Search for the cell housing the specified text and yield its (X, Y) center coordinate. 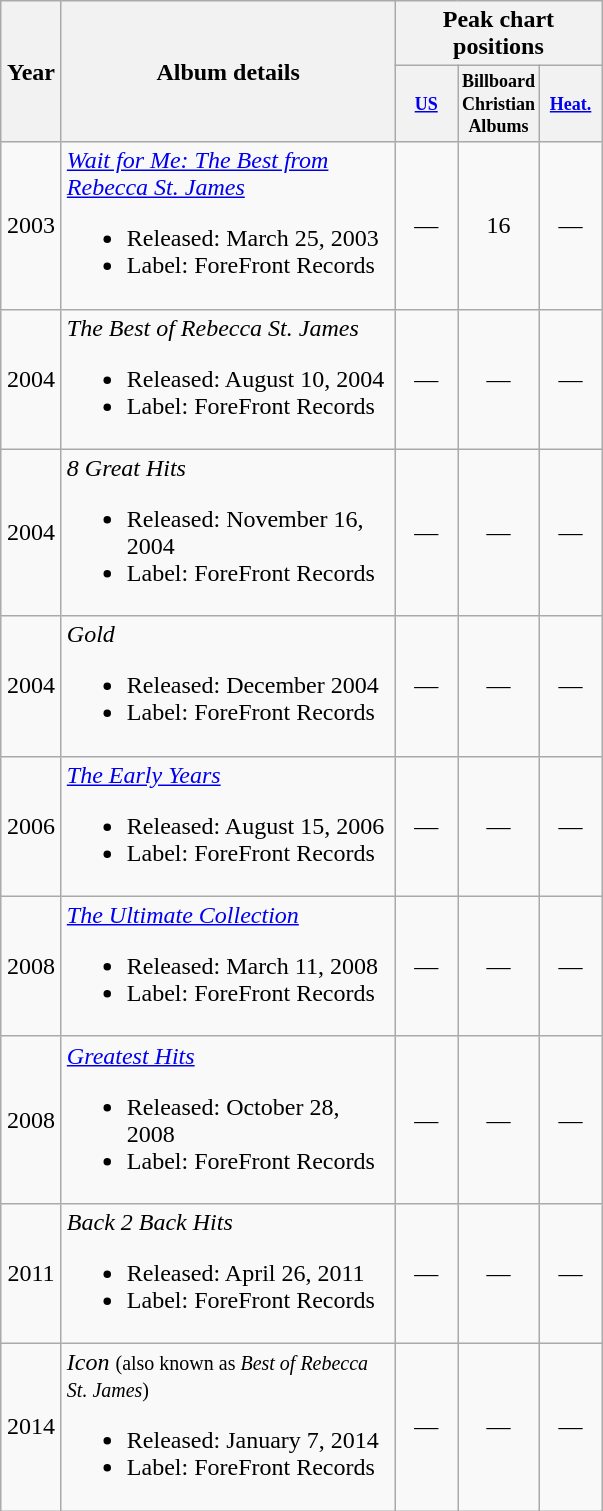
Heat. (570, 104)
8 Great HitsReleased: November 16, 2004Label: ForeFront Records (228, 532)
16 (499, 226)
Icon (also known as Best of Rebecca St. James)Released: January 7, 2014Label: ForeFront Records (228, 1426)
Back 2 Back HitsReleased: April 26, 2011Label: ForeFront Records (228, 1273)
Wait for Me: The Best from Rebecca St. JamesReleased: March 25, 2003Label: ForeFront Records (228, 226)
2003 (32, 226)
Greatest HitsReleased: October 28, 2008Label: ForeFront Records (228, 1120)
The Ultimate CollectionReleased: March 11, 2008Label: ForeFront Records (228, 966)
The Early YearsReleased: August 15, 2006Label: ForeFront Records (228, 826)
US (426, 104)
Peak chart positions (498, 34)
The Best of Rebecca St. JamesReleased: August 10, 2004Label: ForeFront Records (228, 379)
2011 (32, 1273)
2014 (32, 1426)
Billboard Christian Albums (499, 104)
GoldReleased: December 2004Label: ForeFront Records (228, 686)
Year (32, 72)
Album details (228, 72)
2006 (32, 826)
